Locate the cell with the specified text and output its [x, y] center coordinate. 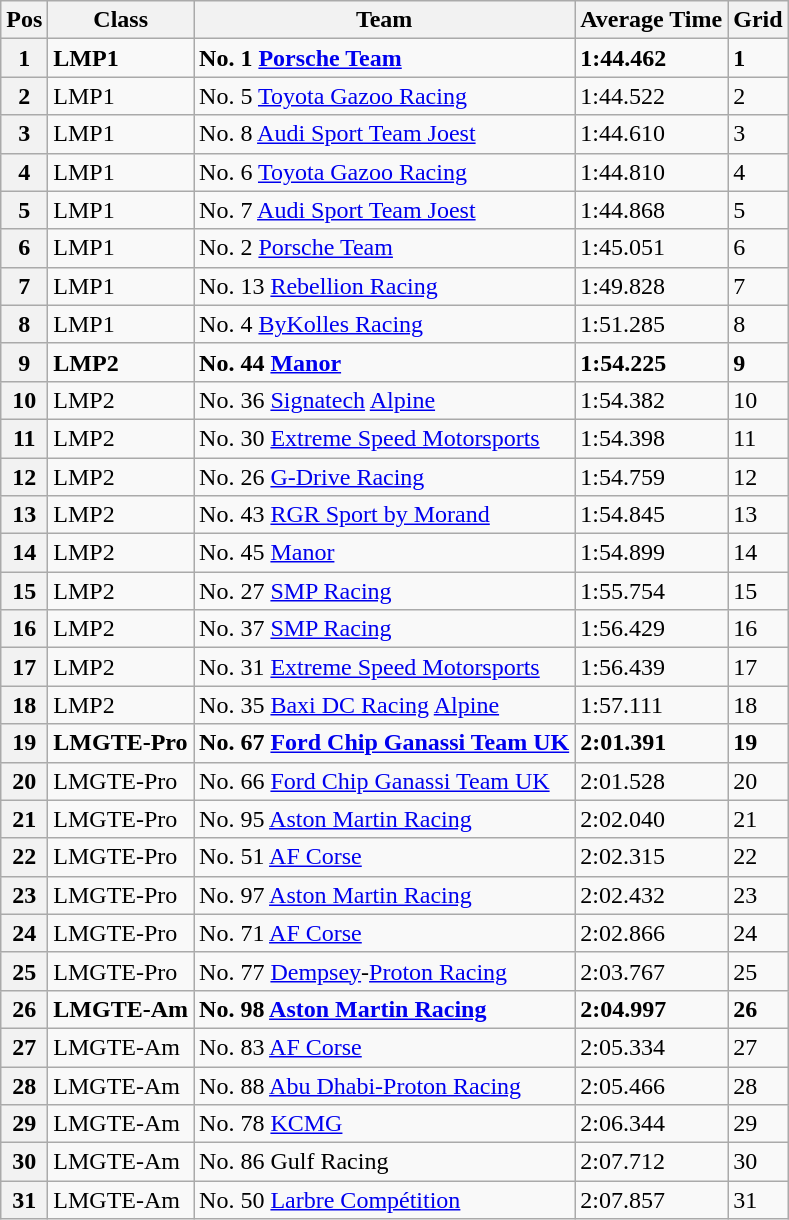
No. 5 Toyota Gazoo Racing [384, 96]
2:05.334 [652, 1047]
No. 51 AF Corse [384, 857]
1:54.382 [652, 400]
No. 30 Extreme Speed Motorsports [384, 438]
2:02.040 [652, 819]
1:44.522 [652, 96]
No. 78 KCMG [384, 1124]
2:03.767 [652, 971]
No. 27 SMP Racing [384, 591]
No. 98 Aston Martin Racing [384, 1009]
No. 83 AF Corse [384, 1047]
2:01.391 [652, 743]
No. 44 Manor [384, 362]
No. 88 Abu Dhabi-Proton Racing [384, 1085]
1:57.111 [652, 705]
No. 67 Ford Chip Ganassi Team UK [384, 743]
1:54.225 [652, 362]
1:44.868 [652, 210]
No. 97 Aston Martin Racing [384, 895]
No. 86 Gulf Racing [384, 1162]
2:02.866 [652, 933]
1:56.429 [652, 629]
No. 8 Audi Sport Team Joest [384, 134]
No. 1 Porsche Team [384, 58]
1:54.899 [652, 553]
1:54.845 [652, 515]
1:49.828 [652, 286]
2:02.315 [652, 857]
1:51.285 [652, 324]
Pos [24, 20]
Class [121, 20]
No. 43 RGR Sport by Morand [384, 515]
No. 31 Extreme Speed Motorsports [384, 667]
No. 37 SMP Racing [384, 629]
No. 45 Manor [384, 553]
No. 35 Baxi DC Racing Alpine [384, 705]
No. 36 Signatech Alpine [384, 400]
No. 71 AF Corse [384, 933]
1:44.462 [652, 58]
No. 26 G-Drive Racing [384, 477]
2:07.712 [652, 1162]
1:44.610 [652, 134]
No. 77 Dempsey-Proton Racing [384, 971]
No. 95 Aston Martin Racing [384, 819]
1:54.759 [652, 477]
Grid [758, 20]
1:44.810 [652, 172]
Average Time [652, 20]
No. 7 Audi Sport Team Joest [384, 210]
1:55.754 [652, 591]
No. 4 ByKolles Racing [384, 324]
1:54.398 [652, 438]
2:07.857 [652, 1200]
1:45.051 [652, 248]
2:06.344 [652, 1124]
No. 66 Ford Chip Ganassi Team UK [384, 781]
No. 13 Rebellion Racing [384, 286]
No. 2 Porsche Team [384, 248]
1:56.439 [652, 667]
2:05.466 [652, 1085]
2:04.997 [652, 1009]
Team [384, 20]
No. 50 Larbre Compétition [384, 1200]
No. 6 Toyota Gazoo Racing [384, 172]
2:02.432 [652, 895]
2:01.528 [652, 781]
